Pinpoint the cell where the given text exists, returning its [X, Y] midpoint coordinate. 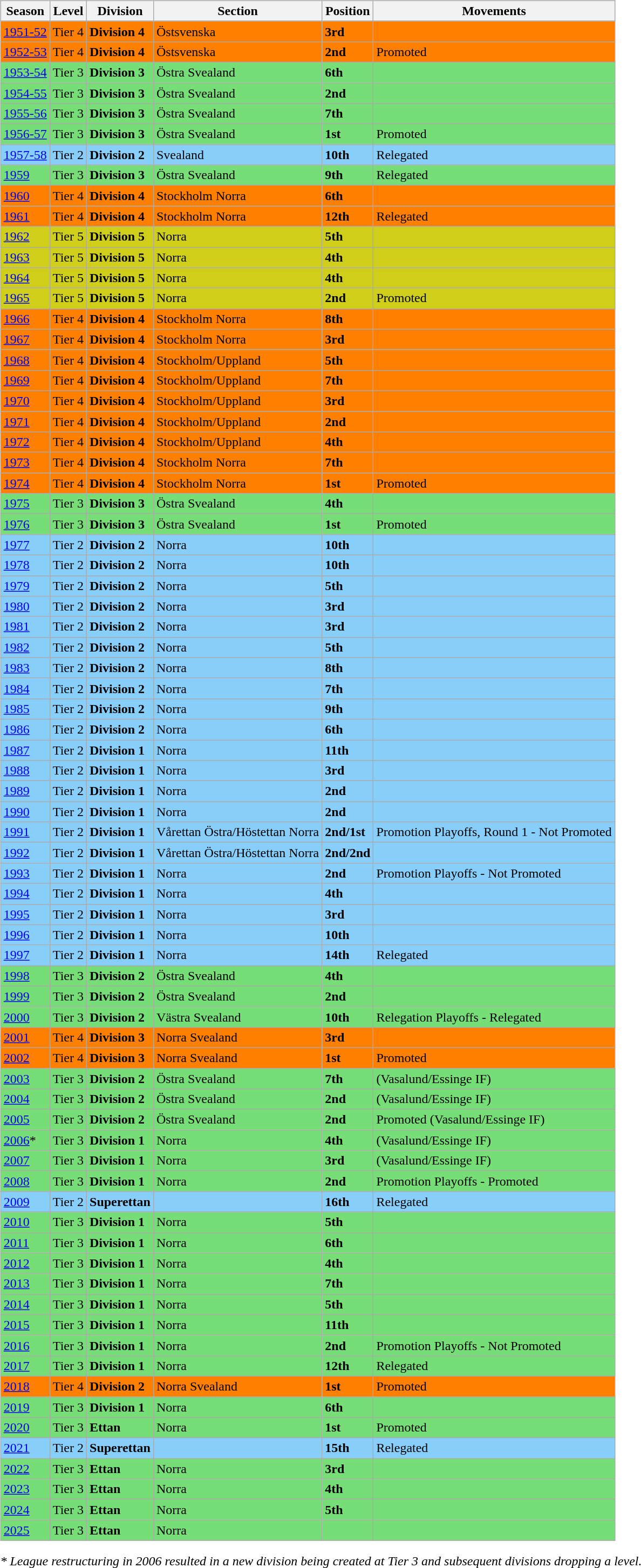
1982 [25, 647]
15th [347, 1448]
1967 [25, 339]
1954-55 [25, 93]
16th [347, 1202]
2023 [25, 1489]
2024 [25, 1510]
1993 [25, 873]
1962 [25, 237]
1986 [25, 729]
2004 [25, 1099]
1961 [25, 216]
2020 [25, 1428]
1972 [25, 442]
2001 [25, 1037]
2005 [25, 1120]
1998 [25, 976]
2006* [25, 1140]
2003 [25, 1078]
2013 [25, 1284]
1975 [25, 504]
Division [120, 11]
2022 [25, 1469]
1968 [25, 360]
Västra Svealand [237, 1017]
1991 [25, 832]
1966 [25, 319]
1981 [25, 627]
1992 [25, 853]
Season [25, 11]
Promotion Playoffs - Promoted [494, 1181]
2021 [25, 1448]
1965 [25, 298]
1985 [25, 709]
1977 [25, 545]
1999 [25, 996]
Svealand [237, 155]
1971 [25, 421]
2011 [25, 1243]
2nd/1st [347, 832]
14th [347, 955]
1983 [25, 668]
1953-54 [25, 72]
1951-52 [25, 31]
2000 [25, 1017]
2025 [25, 1530]
1960 [25, 196]
2019 [25, 1407]
1973 [25, 463]
1987 [25, 750]
2009 [25, 1202]
2007 [25, 1161]
Relegation Playoffs - Relegated [494, 1017]
1994 [25, 894]
2014 [25, 1304]
1957-58 [25, 155]
1980 [25, 606]
1969 [25, 380]
Section [237, 11]
2017 [25, 1366]
Promotion Playoffs, Round 1 - Not Promoted [494, 832]
1990 [25, 812]
1978 [25, 565]
1970 [25, 401]
1974 [25, 483]
2002 [25, 1058]
2008 [25, 1181]
1976 [25, 524]
1997 [25, 955]
Position [347, 11]
1984 [25, 688]
1956-57 [25, 134]
1979 [25, 586]
1955-56 [25, 114]
1963 [25, 257]
Level [68, 11]
1959 [25, 175]
Movements [494, 11]
1995 [25, 914]
2010 [25, 1222]
2015 [25, 1325]
2018 [25, 1386]
1964 [25, 278]
1989 [25, 791]
2016 [25, 1345]
2nd/2nd [347, 853]
1988 [25, 771]
1952-53 [25, 52]
Promoted (Vasalund/Essinge IF) [494, 1120]
2012 [25, 1263]
1996 [25, 935]
